Determine the (x, y) coordinate at the center of the cell enclosing the given text.  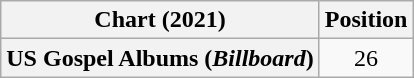
Chart (2021) (160, 20)
26 (366, 58)
US Gospel Albums (Billboard) (160, 58)
Position (366, 20)
